Locate the cell with the specified text and output its [X, Y] center coordinate. 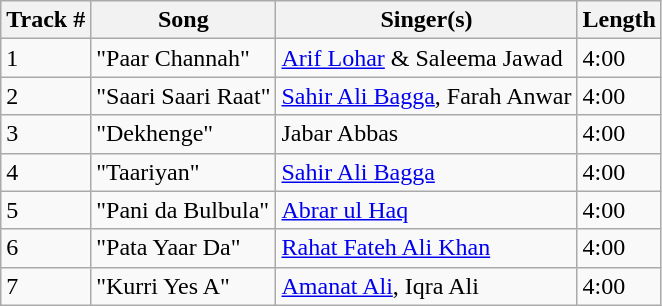
Jabar Abbas [426, 134]
"Saari Saari Raat" [184, 96]
Amanat Ali, Iqra Ali [426, 286]
Sahir Ali Bagga [426, 172]
Abrar ul Haq [426, 210]
1 [46, 58]
3 [46, 134]
Rahat Fateh Ali Khan [426, 248]
Song [184, 20]
"Dekhenge" [184, 134]
"Kurri Yes A" [184, 286]
6 [46, 248]
5 [46, 210]
2 [46, 96]
7 [46, 286]
Arif Lohar & Saleema Jawad [426, 58]
Length [619, 20]
"Taariyan" [184, 172]
Track # [46, 20]
"Paar Channah" [184, 58]
Sahir Ali Bagga, Farah Anwar [426, 96]
Singer(s) [426, 20]
4 [46, 172]
"Pata Yaar Da" [184, 248]
"Pani da Bulbula" [184, 210]
